From the cell containing the given text, extract its center point as (X, Y) coordinate. 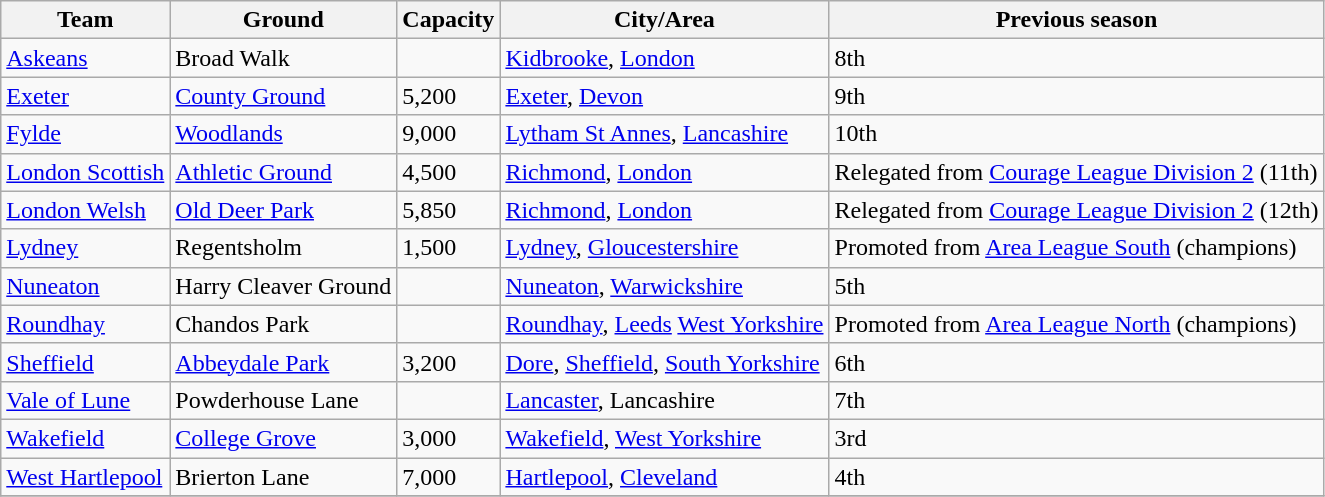
Exeter, Devon (664, 96)
Lydney, Gloucestershire (664, 248)
Exeter (86, 96)
City/Area (664, 20)
Hartlepool, Cleveland (664, 477)
4,500 (448, 172)
Roundhay (86, 324)
County Ground (284, 96)
Team (86, 20)
Wakefield, West Yorkshire (664, 438)
Roundhay, Leeds West Yorkshire (664, 324)
5,200 (448, 96)
9th (1076, 96)
5th (1076, 286)
3rd (1076, 438)
Capacity (448, 20)
1,500 (448, 248)
5,850 (448, 210)
College Grove (284, 438)
Harry Cleaver Ground (284, 286)
3,200 (448, 362)
Old Deer Park (284, 210)
Woodlands (284, 134)
Ground (284, 20)
Promoted from Area League North (champions) (1076, 324)
3,000 (448, 438)
London Scottish (86, 172)
Abbeydale Park (284, 362)
Broad Walk (284, 58)
Wakefield (86, 438)
10th (1076, 134)
Sheffield (86, 362)
7th (1076, 400)
London Welsh (86, 210)
Fylde (86, 134)
West Hartlepool (86, 477)
Lytham St Annes, Lancashire (664, 134)
Askeans (86, 58)
Lydney (86, 248)
Vale of Lune (86, 400)
Athletic Ground (284, 172)
Brierton Lane (284, 477)
Relegated from Courage League Division 2 (12th) (1076, 210)
Relegated from Courage League Division 2 (11th) (1076, 172)
Promoted from Area League South (champions) (1076, 248)
Powderhouse Lane (284, 400)
8th (1076, 58)
Regentsholm (284, 248)
Lancaster, Lancashire (664, 400)
4th (1076, 477)
Kidbrooke, London (664, 58)
7,000 (448, 477)
6th (1076, 362)
Previous season (1076, 20)
Nuneaton, Warwickshire (664, 286)
Nuneaton (86, 286)
9,000 (448, 134)
Chandos Park (284, 324)
Dore, Sheffield, South Yorkshire (664, 362)
